Extract the [x, y] coordinate from the center of the cell holding the provided text.  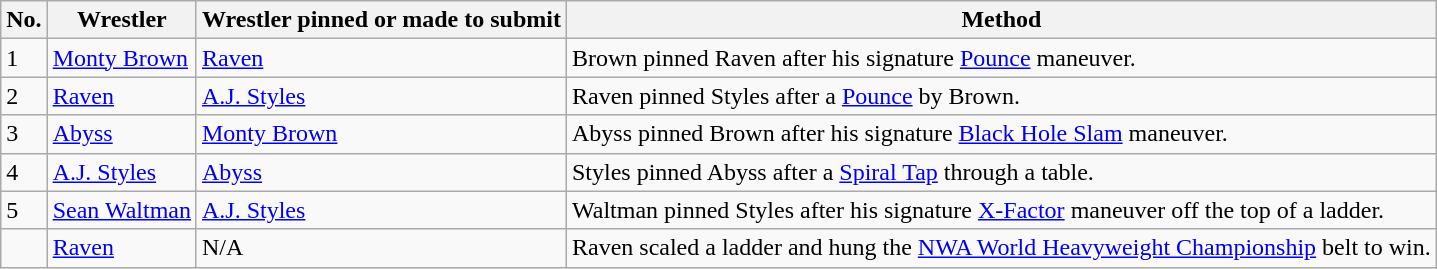
1 [24, 58]
Brown pinned Raven after his signature Pounce maneuver. [1001, 58]
No. [24, 20]
Wrestler [122, 20]
Raven scaled a ladder and hung the NWA World Heavyweight Championship belt to win. [1001, 248]
Raven pinned Styles after a Pounce by Brown. [1001, 96]
Method [1001, 20]
5 [24, 210]
Wrestler pinned or made to submit [381, 20]
3 [24, 134]
Waltman pinned Styles after his signature X-Factor maneuver off the top of a ladder. [1001, 210]
N/A [381, 248]
Sean Waltman [122, 210]
Styles pinned Abyss after a Spiral Tap through a table. [1001, 172]
4 [24, 172]
Abyss pinned Brown after his signature Black Hole Slam maneuver. [1001, 134]
2 [24, 96]
